Identify which cell holds the provided text, then report its (x, y) central coordinate. 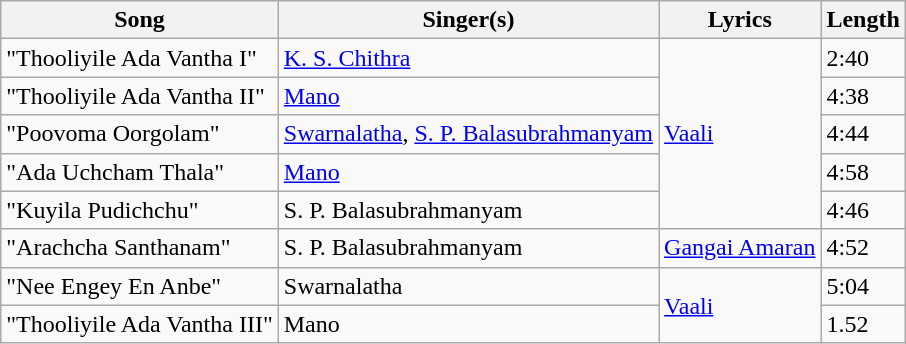
Swarnalatha (468, 286)
K. S. Chithra (468, 58)
4:58 (863, 172)
"Kuyila Pudichchu" (140, 210)
Length (863, 20)
2:40 (863, 58)
1.52 (863, 324)
4:44 (863, 134)
"Nee Engey En Anbe" (140, 286)
"Ada Uchcham Thala" (140, 172)
Lyrics (740, 20)
4:52 (863, 248)
"Poovoma Oorgolam" (140, 134)
4:38 (863, 96)
"Thooliyile Ada Vantha II" (140, 96)
4:46 (863, 210)
Gangai Amaran (740, 248)
5:04 (863, 286)
"Arachcha Santhanam" (140, 248)
Song (140, 20)
Singer(s) (468, 20)
"Thooliyile Ada Vantha III" (140, 324)
"Thooliyile Ada Vantha I" (140, 58)
Swarnalatha, S. P. Balasubrahmanyam (468, 134)
